Locate the cell with the specified text and output its (X, Y) center coordinate. 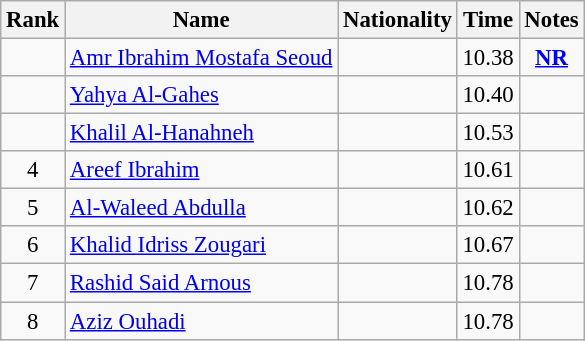
Nationality (398, 20)
10.53 (488, 133)
6 (33, 245)
Al-Waleed Abdulla (202, 208)
7 (33, 283)
Rank (33, 20)
Khalil Al-Hanahneh (202, 133)
Yahya Al-Gahes (202, 95)
Aziz Ouhadi (202, 321)
4 (33, 170)
10.62 (488, 208)
Name (202, 20)
Time (488, 20)
Khalid Idriss Zougari (202, 245)
NR (552, 58)
10.38 (488, 58)
Areef Ibrahim (202, 170)
Amr Ibrahim Mostafa Seoud (202, 58)
5 (33, 208)
8 (33, 321)
Rashid Said Arnous (202, 283)
10.67 (488, 245)
Notes (552, 20)
10.61 (488, 170)
10.40 (488, 95)
